Locate the cell with the specified text and output its [X, Y] center coordinate. 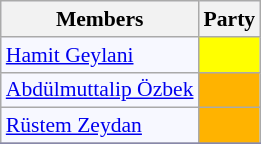
Abdülmuttalip Özbek [100, 90]
Party [230, 19]
Hamit Geylani [100, 55]
Rüstem Zeydan [100, 126]
Members [100, 19]
